Find where the given text appears and provide that cell's center as (X, Y) coordinate. 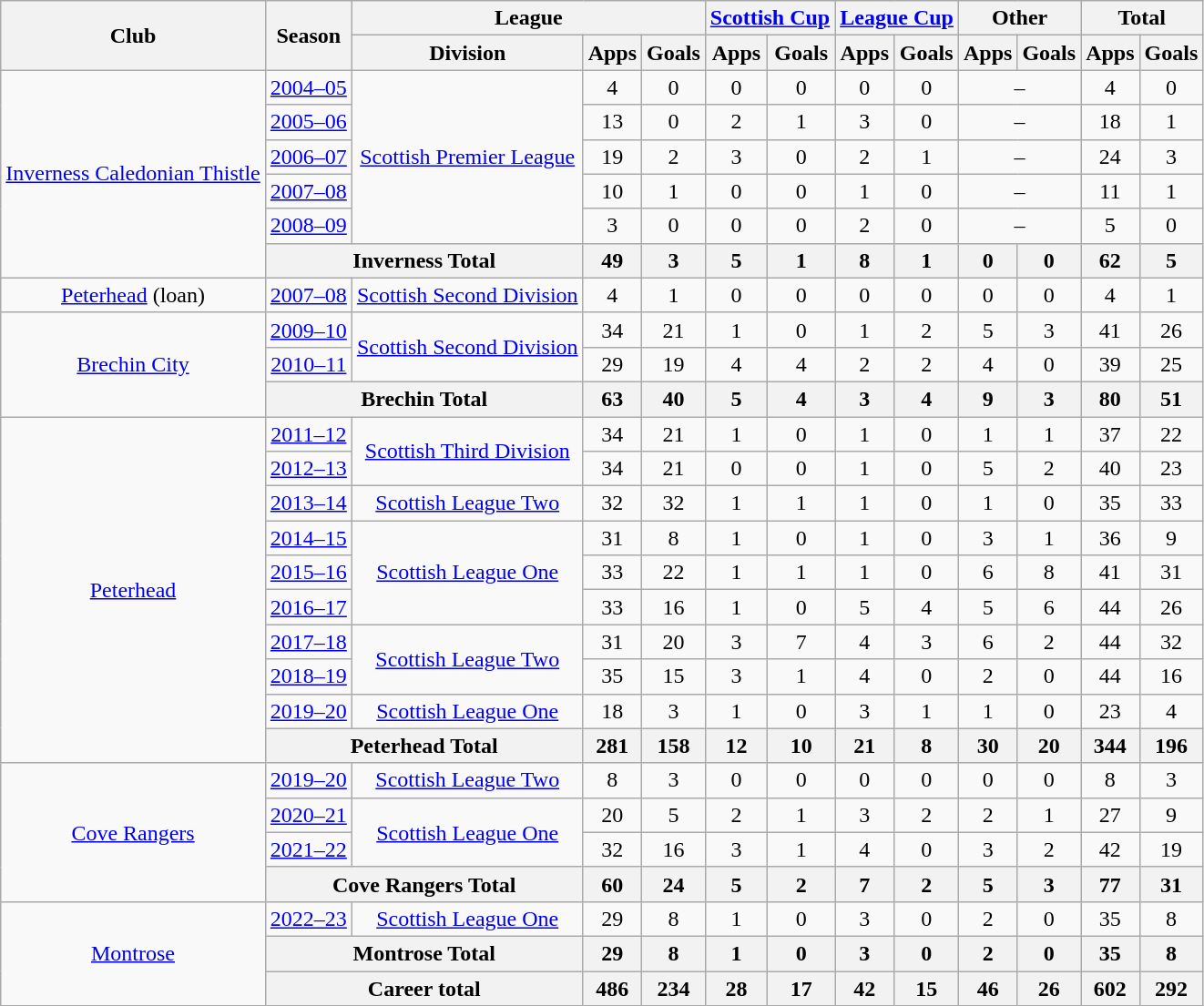
344 (1110, 746)
80 (1110, 399)
League (528, 18)
2020–21 (308, 815)
2016–17 (308, 607)
27 (1110, 815)
Scottish Third Division (467, 452)
60 (612, 884)
51 (1171, 399)
Brechin Total (424, 399)
2014–15 (308, 538)
62 (1110, 260)
Career total (424, 988)
2009–10 (308, 330)
486 (612, 988)
Peterhead (loan) (133, 295)
49 (612, 260)
46 (987, 988)
158 (674, 746)
30 (987, 746)
Peterhead Total (424, 746)
Other (1019, 18)
Inverness Total (424, 260)
Season (308, 36)
602 (1110, 988)
63 (612, 399)
281 (612, 746)
37 (1110, 434)
12 (736, 746)
Montrose (133, 953)
Scottish Cup (770, 18)
196 (1171, 746)
Inverness Caledonian Thistle (133, 174)
Cove Rangers (133, 832)
2015–16 (308, 573)
Brechin City (133, 364)
2012–13 (308, 469)
2004–05 (308, 87)
Peterhead (133, 590)
17 (801, 988)
League Cup (897, 18)
11 (1110, 191)
77 (1110, 884)
2010–11 (308, 364)
Total (1142, 18)
2022–23 (308, 919)
2006–07 (308, 157)
28 (736, 988)
Montrose Total (424, 953)
2018–19 (308, 676)
234 (674, 988)
Division (467, 53)
Scottish Premier League (467, 157)
2008–09 (308, 226)
2005–06 (308, 122)
Club (133, 36)
2011–12 (308, 434)
2021–22 (308, 849)
39 (1110, 364)
2017–18 (308, 642)
Cove Rangers Total (424, 884)
25 (1171, 364)
36 (1110, 538)
2013–14 (308, 503)
292 (1171, 988)
13 (612, 122)
